For the text-containing cell, return its midpoint in (x, y) coordinate format. 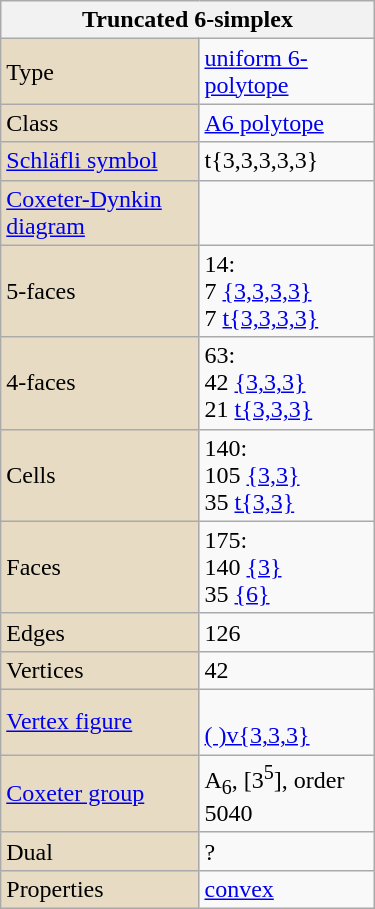
Properties (100, 889)
Cells (100, 475)
126 (286, 632)
Dual (100, 851)
? (286, 851)
Vertex figure (100, 722)
42 (286, 670)
175:140 {3}35 {6} (286, 567)
convex (286, 889)
A6, [35], order 5040 (286, 793)
14:7 {3,3,3,3} 7 t{3,3,3,3} (286, 291)
A6 polytope (286, 123)
Coxeter-Dynkin diagram (100, 212)
Coxeter group (100, 793)
t{3,3,3,3,3} (286, 161)
5-faces (100, 291)
Truncated 6-simplex (188, 20)
Edges (100, 632)
Type (100, 72)
Schläfli symbol (100, 161)
140:105 {3,3} 35 t{3,3} (286, 475)
Class (100, 123)
4-faces (100, 383)
Faces (100, 567)
( )v{3,3,3} (286, 722)
uniform 6-polytope (286, 72)
63:42 {3,3,3} 21 t{3,3,3} (286, 383)
Vertices (100, 670)
